Determine the [x, y] coordinate at the center of the cell enclosing the given text.  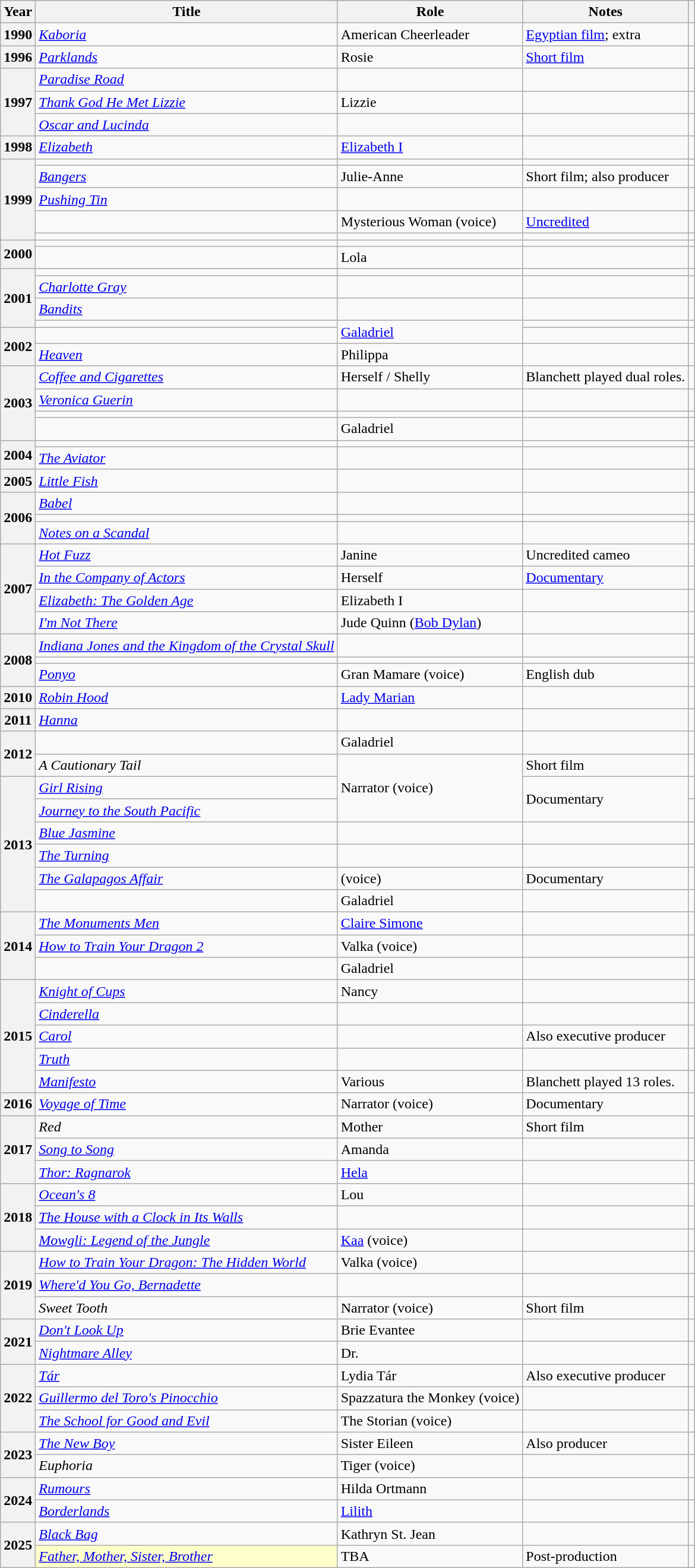
How to Train Your Dragon 2 [187, 946]
Lady Marian [430, 697]
2022 [18, 1398]
The New Boy [187, 1443]
2021 [18, 1342]
Guillermo del Toro's Pinocchio [187, 1398]
Sweet Tooth [187, 1308]
Jude Quinn (Bob Dylan) [430, 623]
Blanchett played 13 roles. [606, 1082]
1996 [18, 57]
Sister Eileen [430, 1443]
2008 [18, 660]
Euphoria [187, 1466]
Black Bag [187, 1534]
Voyage of Time [187, 1104]
Veronica Guerin [187, 400]
1990 [18, 34]
2000 [18, 254]
Parklands [187, 57]
2012 [18, 754]
Bangers [187, 176]
Also producer [606, 1443]
2007 [18, 589]
Nightmare Alley [187, 1353]
Lizzie [430, 102]
Indiana Jones and the Kingdom of the Crystal Skull [187, 646]
Carol [187, 1036]
2018 [18, 1217]
The Turning [187, 855]
2001 [18, 298]
Coffee and Cigarettes [187, 377]
TBA [430, 1556]
Year [18, 12]
2019 [18, 1285]
Gran Mamare (voice) [430, 675]
Thank God He Met Lizzie [187, 102]
Heaven [187, 355]
Claire Simone [430, 924]
2025 [18, 1545]
Hot Fuzz [187, 555]
Thor: Ragnarok [187, 1172]
(voice) [430, 878]
Various [430, 1082]
Tiger (voice) [430, 1466]
Charlotte Gray [187, 287]
Pushing Tin [187, 199]
1997 [18, 102]
2011 [18, 720]
Journey to the South Pacific [187, 810]
Nancy [430, 991]
Hanna [187, 720]
2004 [18, 455]
Rosie [430, 57]
Mowgli: Legend of the Jungle [187, 1240]
Rumours [187, 1488]
Dr. [430, 1353]
Spazzatura the Monkey (voice) [430, 1398]
1999 [18, 199]
In the Company of Actors [187, 578]
Lydia Tár [430, 1376]
Notes [606, 12]
Cinderella [187, 1014]
Elizabeth [187, 147]
Post-production [606, 1556]
Ponyo [187, 675]
Girl Rising [187, 788]
Kaboria [187, 34]
2017 [18, 1149]
Song to Song [187, 1149]
Father, Mother, Sister, Brother [187, 1556]
Lou [430, 1194]
Elizabeth: The Golden Age [187, 600]
Title [187, 12]
2013 [18, 844]
Hilda Ortmann [430, 1488]
2006 [18, 518]
2014 [18, 946]
Tár [187, 1376]
2023 [18, 1455]
Role [430, 12]
Kaa (voice) [430, 1240]
Where'd You Go, Bernadette [187, 1285]
Janine [430, 555]
2016 [18, 1104]
Herself / Shelly [430, 377]
Mysterious Woman (voice) [430, 222]
American Cheerleader [430, 34]
Uncredited [606, 222]
Blanchett played dual roles. [606, 377]
Julie-Anne [430, 176]
2015 [18, 1036]
2003 [18, 403]
2002 [18, 347]
Uncredited cameo [606, 555]
The Monuments Men [187, 924]
Egyptian film; extra [606, 34]
Lola [430, 258]
Kathryn St. Jean [430, 1534]
Short film; also producer [606, 176]
2010 [18, 697]
2024 [18, 1500]
I'm Not There [187, 623]
Paradise Road [187, 80]
Lilith [430, 1511]
Manifesto [187, 1082]
Herself [430, 578]
Ocean's 8 [187, 1194]
Brie Evantee [430, 1330]
Red [187, 1127]
1998 [18, 147]
Truth [187, 1059]
The School for Good and Evil [187, 1421]
The Storian (voice) [430, 1421]
Don't Look Up [187, 1330]
Blue Jasmine [187, 833]
Borderlands [187, 1511]
A Cautionary Tail [187, 765]
Bandits [187, 309]
Oscar and Lucinda [187, 125]
Amanda [430, 1149]
Babel [187, 503]
Mother [430, 1127]
The Aviator [187, 458]
Hela [430, 1172]
Knight of Cups [187, 991]
The House with a Clock in Its Walls [187, 1217]
Philippa [430, 355]
English dub [606, 675]
Little Fish [187, 480]
The Galapagos Affair [187, 878]
How to Train Your Dragon: The Hidden World [187, 1263]
Robin Hood [187, 697]
2005 [18, 480]
Notes on a Scandal [187, 533]
